Extract the (X, Y) coordinate from the center of the cell holding the provided text.  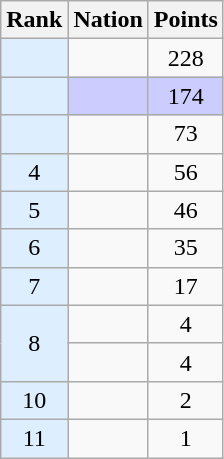
8 (34, 343)
Points (186, 20)
6 (34, 248)
73 (186, 134)
35 (186, 248)
46 (186, 210)
10 (34, 400)
7 (34, 286)
Nation (108, 20)
56 (186, 172)
174 (186, 96)
1 (186, 438)
17 (186, 286)
2 (186, 400)
Rank (34, 20)
11 (34, 438)
5 (34, 210)
228 (186, 58)
